Provide the [x, y] coordinate of the cell's center where the given text is located.  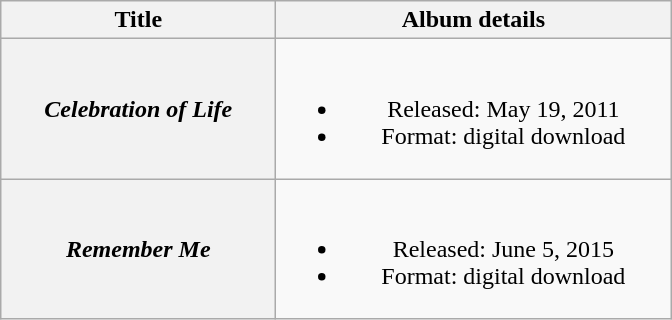
Released: June 5, 2015Format: digital download [474, 249]
Title [138, 20]
Remember Me [138, 249]
Album details [474, 20]
Celebration of Life [138, 109]
Released: May 19, 2011Format: digital download [474, 109]
